Scan for the cell matching the given text and deliver its [x, y] coordinate at center. 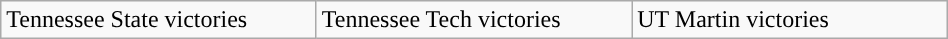
Tennessee Tech victories [474, 20]
Tennessee State victories [158, 20]
UT Martin victories [790, 20]
